Determine the [X, Y] coordinate at the center of the cell enclosing the given text.  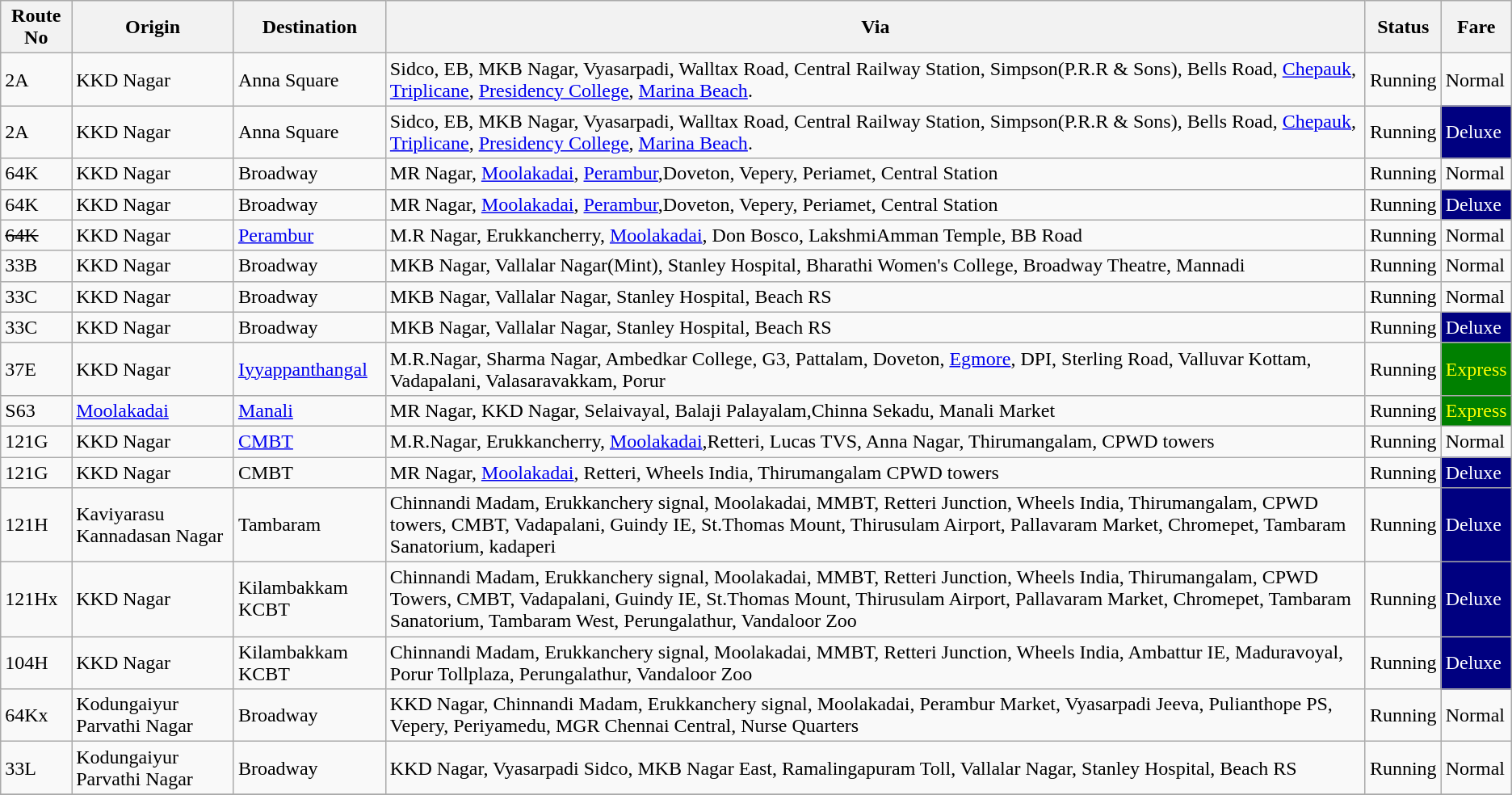
33L [36, 768]
S63 [36, 410]
33B [36, 266]
Origin [153, 27]
64Kx [36, 716]
Manali [309, 410]
Status [1403, 27]
Destination [309, 27]
M.R Nagar, Erukkancherry, Moolakadai, Don Bosco, LakshmiAmman Temple, BB Road [876, 235]
MKB Nagar, Vallalar Nagar(Mint), Stanley Hospital, Bharathi Women's College, Broadway Theatre, Mannadi [876, 266]
MR Nagar, KKD Nagar, Selaivayal, Balaji Palayalam,Chinna Sekadu, Manali Market [876, 410]
Perambur [309, 235]
M.R.Nagar, Erukkancherry, Moolakadai,Retteri, Lucas TVS, Anna Nagar, Thirumangalam, CPWD towers [876, 441]
Route No [36, 27]
Moolakadai [153, 410]
37E [36, 368]
121Hx [36, 599]
Tambaram [309, 525]
Fare [1476, 27]
121H [36, 525]
Via [876, 27]
M.R.Nagar, Sharma Nagar, Ambedkar College, G3, Pattalam, Doveton, Egmore, DPI, Sterling Road, Valluvar Kottam, Vadapalani, Valasaravakkam, Porur [876, 368]
104H [36, 662]
MR Nagar, Moolakadai, Retteri, Wheels India, Thirumangalam CPWD towers [876, 473]
KKD Nagar, Vyasarpadi Sidco, MKB Nagar East, Ramalingapuram Toll, Vallalar Nagar, Stanley Hospital, Beach RS [876, 768]
Iyyappanthangal [309, 368]
Kaviyarasu Kannadasan Nagar [153, 525]
